Identify which cell holds the provided text, then report its [X, Y] central coordinate. 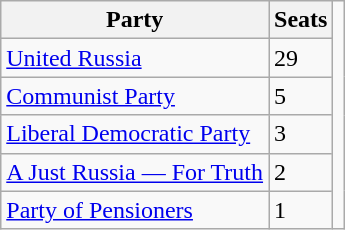
3 [301, 134]
1 [301, 210]
Liberal Democratic Party [135, 134]
29 [301, 58]
Communist Party [135, 96]
2 [301, 172]
A Just Russia — For Truth [135, 172]
United Russia [135, 58]
Party of Pensioners [135, 210]
Party [135, 20]
5 [301, 96]
Seats [301, 20]
